From the cell containing the given text, extract its center point as (X, Y) coordinate. 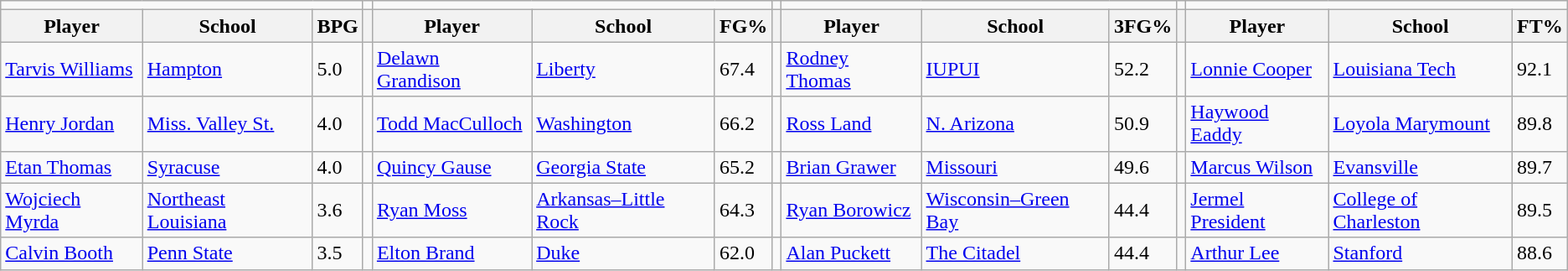
Washington (623, 124)
FT% (1540, 26)
Missouri (1015, 167)
Loyola Marymount (1421, 124)
Hampton (228, 69)
5.0 (338, 69)
3FG% (1142, 26)
49.6 (1142, 167)
FG% (743, 26)
89.7 (1540, 167)
The Citadel (1015, 253)
Calvin Booth (72, 253)
Louisiana Tech (1421, 69)
College of Charleston (1421, 210)
Alan Puckett (851, 253)
N. Arizona (1015, 124)
Stanford (1421, 253)
BPG (338, 26)
Georgia State (623, 167)
Ryan Moss (451, 210)
89.5 (1540, 210)
Ross Land (851, 124)
Wojciech Myrda (72, 210)
Etan Thomas (72, 167)
Liberty (623, 69)
62.0 (743, 253)
Brian Grawer (851, 167)
Wisconsin–Green Bay (1015, 210)
50.9 (1142, 124)
Haywood Eaddy (1257, 124)
Ryan Borowicz (851, 210)
65.2 (743, 167)
Evansville (1421, 167)
3.6 (338, 210)
Delawn Grandison (451, 69)
Elton Brand (451, 253)
3.5 (338, 253)
Arthur Lee (1257, 253)
Jermel President (1257, 210)
Lonnie Cooper (1257, 69)
Henry Jordan (72, 124)
89.8 (1540, 124)
Penn State (228, 253)
IUPUI (1015, 69)
67.4 (743, 69)
Marcus Wilson (1257, 167)
Arkansas–Little Rock (623, 210)
88.6 (1540, 253)
Rodney Thomas (851, 69)
Tarvis Williams (72, 69)
Duke (623, 253)
Syracuse (228, 167)
64.3 (743, 210)
Todd MacCulloch (451, 124)
92.1 (1540, 69)
Northeast Louisiana (228, 210)
66.2 (743, 124)
Miss. Valley St. (228, 124)
Quincy Gause (451, 167)
52.2 (1142, 69)
